Capture the cell that displays the provided text and extract its (X, Y) central coordinate. 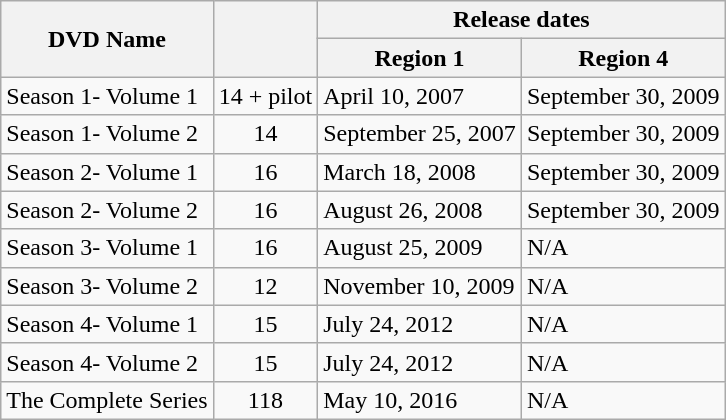
March 18, 2008 (420, 172)
August 26, 2008 (420, 210)
Release dates (522, 20)
Season 1- Volume 1 (107, 96)
Season 3- Volume 1 (107, 248)
14 (266, 134)
Season 2- Volume 1 (107, 172)
September 25, 2007 (420, 134)
Season 3- Volume 2 (107, 286)
April 10, 2007 (420, 96)
Season 1- Volume 2 (107, 134)
November 10, 2009 (420, 286)
The Complete Series (107, 400)
May 10, 2016 (420, 400)
Season 2- Volume 2 (107, 210)
118 (266, 400)
DVD Name (107, 39)
Season 4- Volume 1 (107, 324)
12 (266, 286)
Region 1 (420, 58)
August 25, 2009 (420, 248)
14 + pilot (266, 96)
Region 4 (623, 58)
Season 4- Volume 2 (107, 362)
